Locate the cell with the specified text and output its (X, Y) center coordinate. 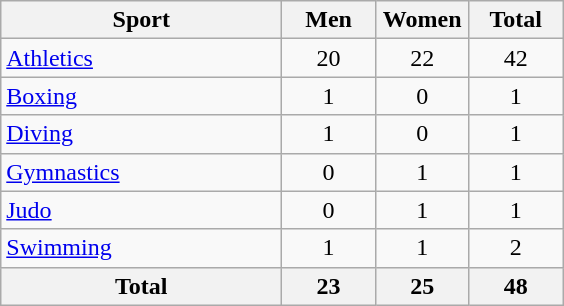
22 (422, 58)
Athletics (142, 58)
23 (329, 286)
Judo (142, 210)
20 (329, 58)
25 (422, 286)
Sport (142, 20)
Swimming (142, 248)
Men (329, 20)
Boxing (142, 96)
Women (422, 20)
2 (516, 248)
48 (516, 286)
42 (516, 58)
Gymnastics (142, 172)
Diving (142, 134)
